Locate the cell with the specified text and output its (X, Y) center coordinate. 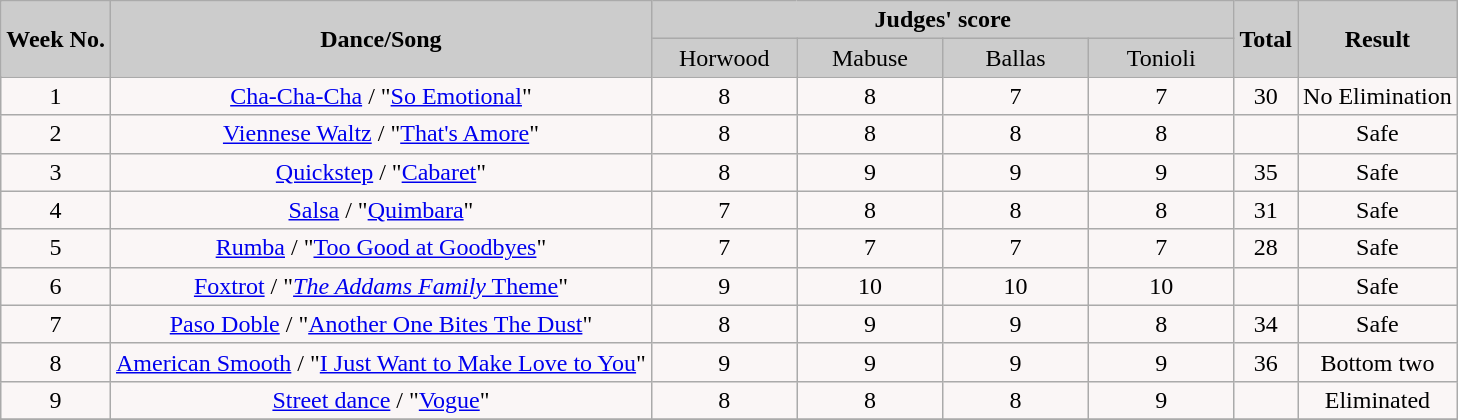
31 (1266, 210)
Judges' score (942, 20)
35 (1266, 172)
Viennese Waltz / "That's Amore" (380, 134)
5 (56, 248)
30 (1266, 96)
1 (56, 96)
Paso Doble / "Another One Bites The Dust" (380, 324)
Eliminated (1378, 400)
6 (56, 286)
Street dance / "Vogue" (380, 400)
28 (1266, 248)
Total (1266, 39)
Tonioli (1161, 58)
Dance/Song (380, 39)
Salsa / "Quimbara" (380, 210)
36 (1266, 362)
Result (1378, 39)
Cha-Cha-Cha / "So Emotional" (380, 96)
3 (56, 172)
Bottom two (1378, 362)
Week No. (56, 39)
4 (56, 210)
34 (1266, 324)
Mabuse (870, 58)
Ballas (1016, 58)
American Smooth / "I Just Want to Make Love to You" (380, 362)
Rumba / "Too Good at Goodbyes" (380, 248)
No Elimination (1378, 96)
Horwood (724, 58)
Quickstep / "Cabaret" (380, 172)
Foxtrot / "The Addams Family Theme" (380, 286)
2 (56, 134)
